From the cell containing the given text, extract its center point as (x, y) coordinate. 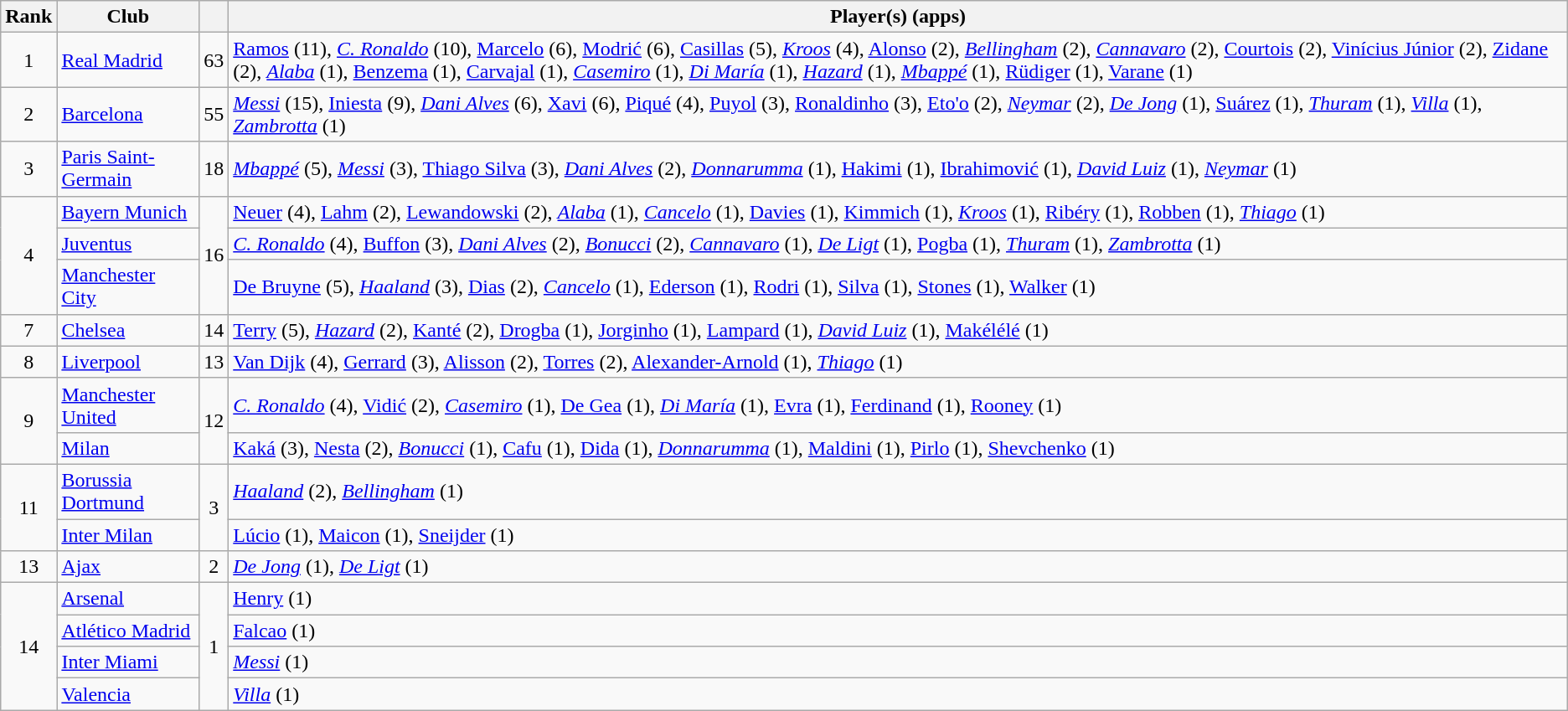
De Jong (1), De Ligt (1) (898, 567)
Kaká (3), Nesta (2), Bonucci (1), Cafu (1), Dida (1), Donnarumma (1), Maldini (1), Pirlo (1), Shevchenko (1) (898, 448)
Bayern Munich (128, 212)
Valencia (128, 694)
63 (214, 60)
9 (28, 420)
18 (214, 169)
Liverpool (128, 362)
Player(s) (apps) (898, 17)
Ajax (128, 567)
Paris Saint-Germain (128, 169)
Barcelona (128, 114)
Falcao (1) (898, 631)
Inter Miami (128, 662)
8 (28, 362)
Mbappé (5), Messi (3), Thiago Silva (3), Dani Alves (2), Donnarumma (1), Hakimi (1), Ibrahimović (1), David Luiz (1), Neymar (1) (898, 169)
Messi (1) (898, 662)
Milan (128, 448)
55 (214, 114)
Van Dijk (4), Gerrard (3), Alisson (2), Torres (2), Alexander-Arnold (1), Thiago (1) (898, 362)
Manchester United (128, 405)
Lúcio (1), Maicon (1), Sneijder (1) (898, 535)
Villa (1) (898, 694)
Borussia Dortmund (128, 491)
11 (28, 507)
7 (28, 330)
Terry (5), Hazard (2), Kanté (2), Drogba (1), Jorginho (1), Lampard (1), David Luiz (1), Makélélé (1) (898, 330)
Atlético Madrid (128, 631)
De Bruyne (5), Haaland (3), Dias (2), Cancelo (1), Ederson (1), Rodri (1), Silva (1), Stones (1), Walker (1) (898, 286)
Henry (1) (898, 599)
Manchester City (128, 286)
Juventus (128, 244)
Club (128, 17)
4 (28, 255)
Haaland (2), Bellingham (1) (898, 491)
12 (214, 420)
Chelsea (128, 330)
C. Ronaldo (4), Buffon (3), Dani Alves (2), Bonucci (2), Cannavaro (1), De Ligt (1), Pogba (1), Thuram (1), Zambrotta (1) (898, 244)
Real Madrid (128, 60)
Arsenal (128, 599)
Neuer (4), Lahm (2), Lewandowski (2), Alaba (1), Cancelo (1), Davies (1), Kimmich (1), Kroos (1), Ribéry (1), Robben (1), Thiago (1) (898, 212)
Rank (28, 17)
Inter Milan (128, 535)
C. Ronaldo (4), Vidić (2), Casemiro (1), De Gea (1), Di María (1), Evra (1), Ferdinand (1), Rooney (1) (898, 405)
16 (214, 255)
